Return [X, Y] of the center of cell containing provided text 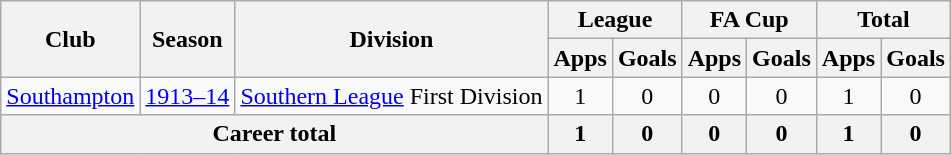
Southern League First Division [392, 96]
FA Cup [749, 20]
1913–14 [188, 96]
Club [70, 39]
Southampton [70, 96]
Total [883, 20]
Career total [274, 134]
League [615, 20]
Division [392, 39]
Season [188, 39]
